Output the [x, y] coordinate of the center of the cell containing the given text.  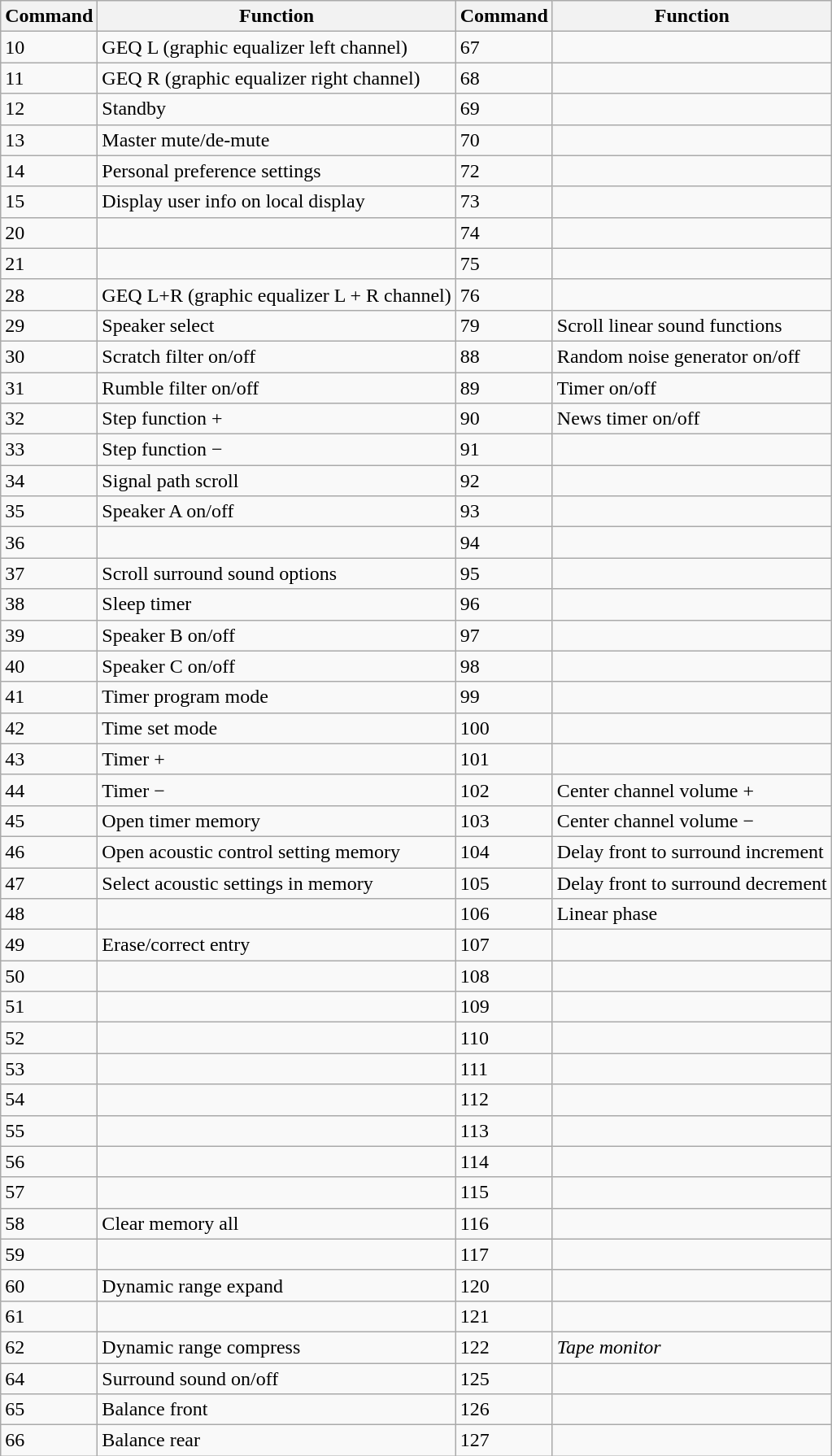
92 [504, 481]
11 [49, 78]
48 [49, 914]
56 [49, 1162]
Balance front [277, 1410]
96 [504, 604]
Personal preference settings [277, 171]
43 [49, 759]
Scratch filter on/off [277, 356]
42 [49, 728]
90 [504, 419]
108 [504, 976]
32 [49, 419]
Open acoustic control setting memory [277, 852]
Open timer memory [277, 821]
70 [504, 140]
72 [504, 171]
127 [504, 1441]
121 [504, 1316]
12 [49, 109]
Scroll linear sound functions [691, 325]
45 [49, 821]
Clear memory all [277, 1223]
14 [49, 171]
Sleep timer [277, 604]
55 [49, 1131]
38 [49, 604]
29 [49, 325]
75 [504, 264]
98 [504, 666]
Speaker B on/off [277, 635]
74 [504, 233]
Erase/correct entry [277, 945]
28 [49, 294]
53 [49, 1069]
40 [49, 666]
49 [49, 945]
54 [49, 1100]
126 [504, 1410]
13 [49, 140]
44 [49, 790]
47 [49, 883]
Rumble filter on/off [277, 388]
64 [49, 1379]
Select acoustic settings in memory [277, 883]
Master mute/de-mute [277, 140]
31 [49, 388]
Timer on/off [691, 388]
Timer program mode [277, 697]
Timer + [277, 759]
120 [504, 1285]
113 [504, 1131]
Random noise generator on/off [691, 356]
50 [49, 976]
Delay front to surround increment [691, 852]
51 [49, 1007]
109 [504, 1007]
Surround sound on/off [277, 1379]
110 [504, 1038]
Step function − [277, 450]
Center channel volume − [691, 821]
30 [49, 356]
61 [49, 1316]
60 [49, 1285]
58 [49, 1223]
69 [504, 109]
125 [504, 1379]
100 [504, 728]
65 [49, 1410]
Display user info on local display [277, 202]
Linear phase [691, 914]
39 [49, 635]
34 [49, 481]
66 [49, 1441]
Time set mode [277, 728]
104 [504, 852]
GEQ L (graphic equalizer left channel) [277, 47]
101 [504, 759]
99 [504, 697]
Center channel volume + [691, 790]
93 [504, 512]
76 [504, 294]
Speaker select [277, 325]
10 [49, 47]
103 [504, 821]
79 [504, 325]
Tape monitor [691, 1347]
73 [504, 202]
106 [504, 914]
91 [504, 450]
GEQ L+R (graphic equalizer L + R channel) [277, 294]
News timer on/off [691, 419]
GEQ R (graphic equalizer right channel) [277, 78]
Timer − [277, 790]
105 [504, 883]
Speaker A on/off [277, 512]
Standby [277, 109]
20 [49, 233]
122 [504, 1347]
102 [504, 790]
33 [49, 450]
112 [504, 1100]
97 [504, 635]
Delay front to surround decrement [691, 883]
35 [49, 512]
Step function + [277, 419]
Balance rear [277, 1441]
115 [504, 1192]
Speaker C on/off [277, 666]
107 [504, 945]
68 [504, 78]
46 [49, 852]
67 [504, 47]
57 [49, 1192]
89 [504, 388]
59 [49, 1254]
21 [49, 264]
117 [504, 1254]
52 [49, 1038]
15 [49, 202]
114 [504, 1162]
37 [49, 573]
94 [504, 543]
36 [49, 543]
116 [504, 1223]
Scroll surround sound options [277, 573]
95 [504, 573]
62 [49, 1347]
41 [49, 697]
Signal path scroll [277, 481]
111 [504, 1069]
Dynamic range compress [277, 1347]
Dynamic range expand [277, 1285]
88 [504, 356]
